Return (X, Y) of the center of cell containing provided text 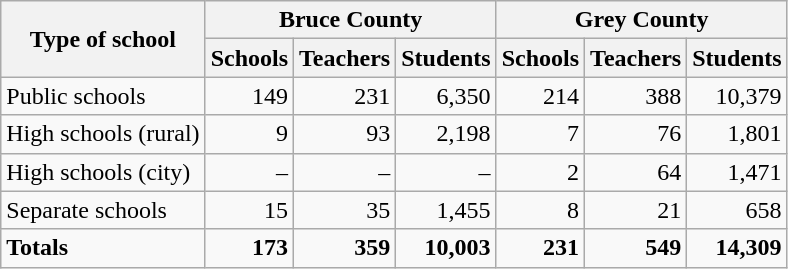
2 (540, 172)
173 (249, 248)
549 (636, 248)
149 (249, 96)
35 (345, 210)
9 (249, 134)
21 (636, 210)
Bruce County (350, 20)
14,309 (737, 248)
15 (249, 210)
Grey County (642, 20)
Totals (103, 248)
10,379 (737, 96)
1,801 (737, 134)
1,471 (737, 172)
1,455 (446, 210)
Separate schools (103, 210)
High schools (city) (103, 172)
7 (540, 134)
658 (737, 210)
64 (636, 172)
93 (345, 134)
214 (540, 96)
6,350 (446, 96)
388 (636, 96)
2,198 (446, 134)
76 (636, 134)
Type of school (103, 39)
10,003 (446, 248)
Public schools (103, 96)
8 (540, 210)
359 (345, 248)
High schools (rural) (103, 134)
